Scan for the cell matching the given text and deliver its (x, y) coordinate at center. 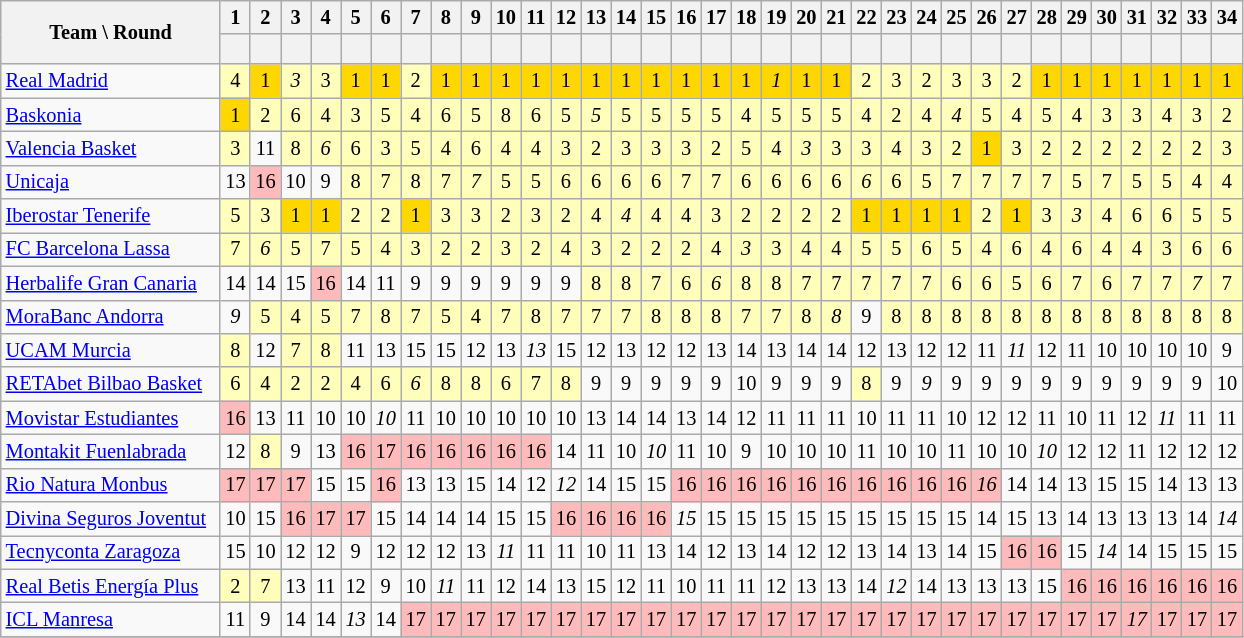
28 (1047, 17)
RETAbet Bilbao Basket (111, 384)
Real Madrid (111, 81)
31 (1137, 17)
Montakit Fuenlabrada (111, 451)
22 (866, 17)
Movistar Estudiantes (111, 418)
18 (746, 17)
27 (1017, 17)
19 (776, 17)
26 (987, 17)
Iberostar Tenerife (111, 216)
Team \ Round (111, 32)
Unicaja (111, 182)
Valencia Basket (111, 148)
ICL Manresa (111, 619)
25 (957, 17)
FC Barcelona Lassa (111, 249)
Tecnyconta Zaragoza (111, 552)
UCAM Murcia (111, 350)
Real Betis Energía Plus (111, 586)
20 (806, 17)
24 (926, 17)
33 (1197, 17)
30 (1107, 17)
Herbalife Gran Canaria (111, 283)
23 (896, 17)
Baskonia (111, 115)
29 (1077, 17)
Divina Seguros Joventut (111, 519)
32 (1167, 17)
21 (836, 17)
MoraBanc Andorra (111, 317)
Rio Natura Monbus (111, 485)
34 (1227, 17)
